Return [x, y] of the center of cell containing provided text 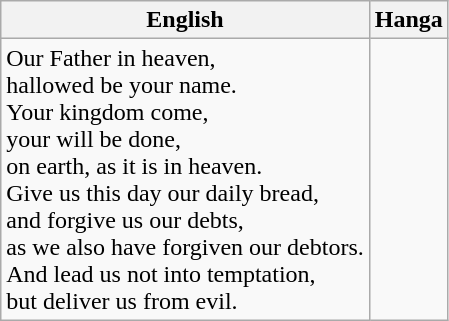
Hanga [408, 20]
English [186, 20]
